Detect which cell encompasses the target text, then output its (X, Y) center coordinate. 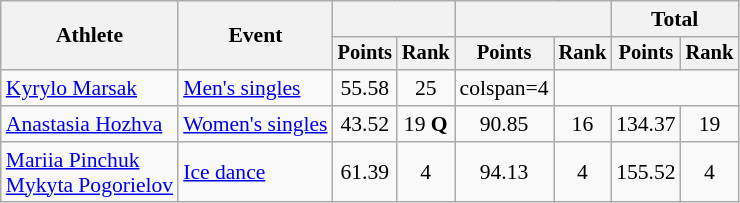
Anastasia Hozhva (90, 124)
55.58 (365, 88)
Men's singles (255, 88)
Kyrylo Marsak (90, 88)
Mariia PinchukMykyta Pogorielov (90, 172)
Women's singles (255, 124)
colspan=4 (504, 88)
134.37 (646, 124)
16 (583, 124)
61.39 (365, 172)
Ice dance (255, 172)
Event (255, 36)
19 (710, 124)
94.13 (504, 172)
90.85 (504, 124)
25 (426, 88)
Athlete (90, 36)
43.52 (365, 124)
19 Q (426, 124)
155.52 (646, 172)
Total (674, 19)
